For the text-containing cell, return its midpoint in [X, Y] coordinate format. 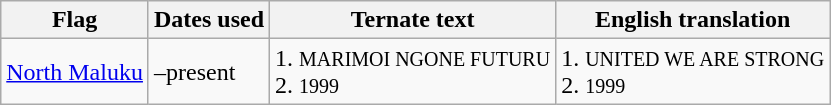
North Maluku [75, 72]
Dates used [208, 20]
–present [208, 72]
1. MARIMOI NGONE FUTURU2. 1999 [413, 72]
English translation [693, 20]
Flag [75, 20]
Ternate text [413, 20]
1. UNITED WE ARE STRONG2. 1999 [693, 72]
